Provide the (X, Y) coordinate of the cell's center where the given text is located.  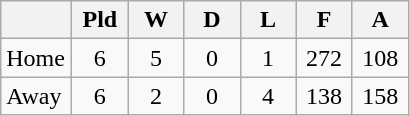
F (324, 20)
Away (36, 96)
D (212, 20)
W (156, 20)
272 (324, 58)
Home (36, 58)
4 (268, 96)
108 (380, 58)
Pld (100, 20)
2 (156, 96)
158 (380, 96)
L (268, 20)
5 (156, 58)
1 (268, 58)
A (380, 20)
138 (324, 96)
